Scan for the cell matching the given text and deliver its [X, Y] coordinate at center. 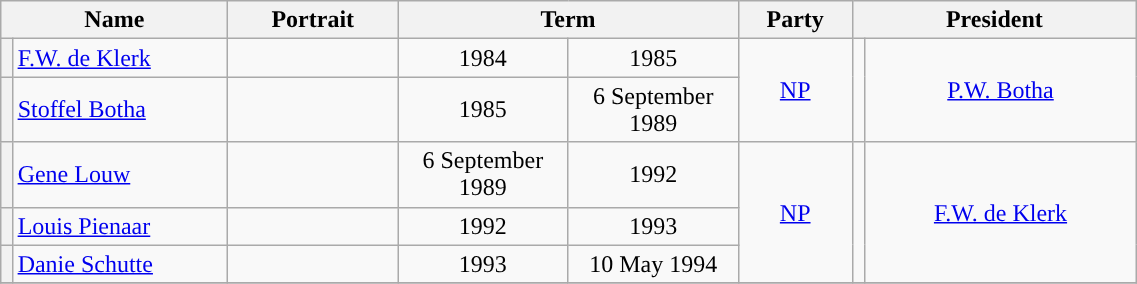
Term [568, 20]
Name [114, 20]
Stoffel Botha [120, 110]
Louis Pienaar [120, 226]
Portrait [313, 20]
Party [795, 20]
Danie Schutte [120, 264]
10 May 1994 [653, 264]
P.W. Botha [1000, 90]
President [994, 20]
1984 [483, 58]
Gene Louw [120, 174]
